From the cell containing the given text, extract its center point as [X, Y] coordinate. 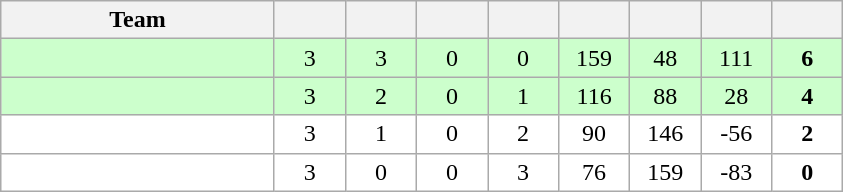
6 [808, 58]
48 [666, 58]
88 [666, 96]
90 [594, 134]
-83 [736, 172]
76 [594, 172]
146 [666, 134]
28 [736, 96]
116 [594, 96]
4 [808, 96]
111 [736, 58]
-56 [736, 134]
Team [138, 20]
